From the cell containing the given text, extract its center point as (x, y) coordinate. 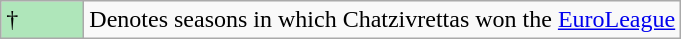
† (42, 20)
Denotes seasons in which Chatzivrettas won the EuroLeague (382, 20)
